Extract the (x, y) coordinate from the center of the cell holding the provided text.  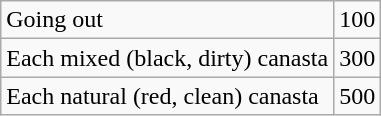
Each mixed (black, dirty) canasta (168, 58)
Going out (168, 20)
300 (358, 58)
500 (358, 96)
Each natural (red, clean) canasta (168, 96)
100 (358, 20)
